Output the (x, y) coordinate of the center of the cell containing the given text.  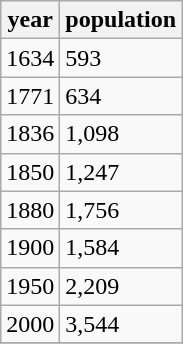
1836 (30, 134)
1900 (30, 248)
1,098 (121, 134)
2,209 (121, 286)
population (121, 20)
1,584 (121, 248)
634 (121, 96)
year (30, 20)
1634 (30, 58)
3,544 (121, 324)
1880 (30, 210)
1,756 (121, 210)
1771 (30, 96)
593 (121, 58)
2000 (30, 324)
1850 (30, 172)
1,247 (121, 172)
1950 (30, 286)
